Extract the (x, y) coordinate from the center of the cell holding the provided text.  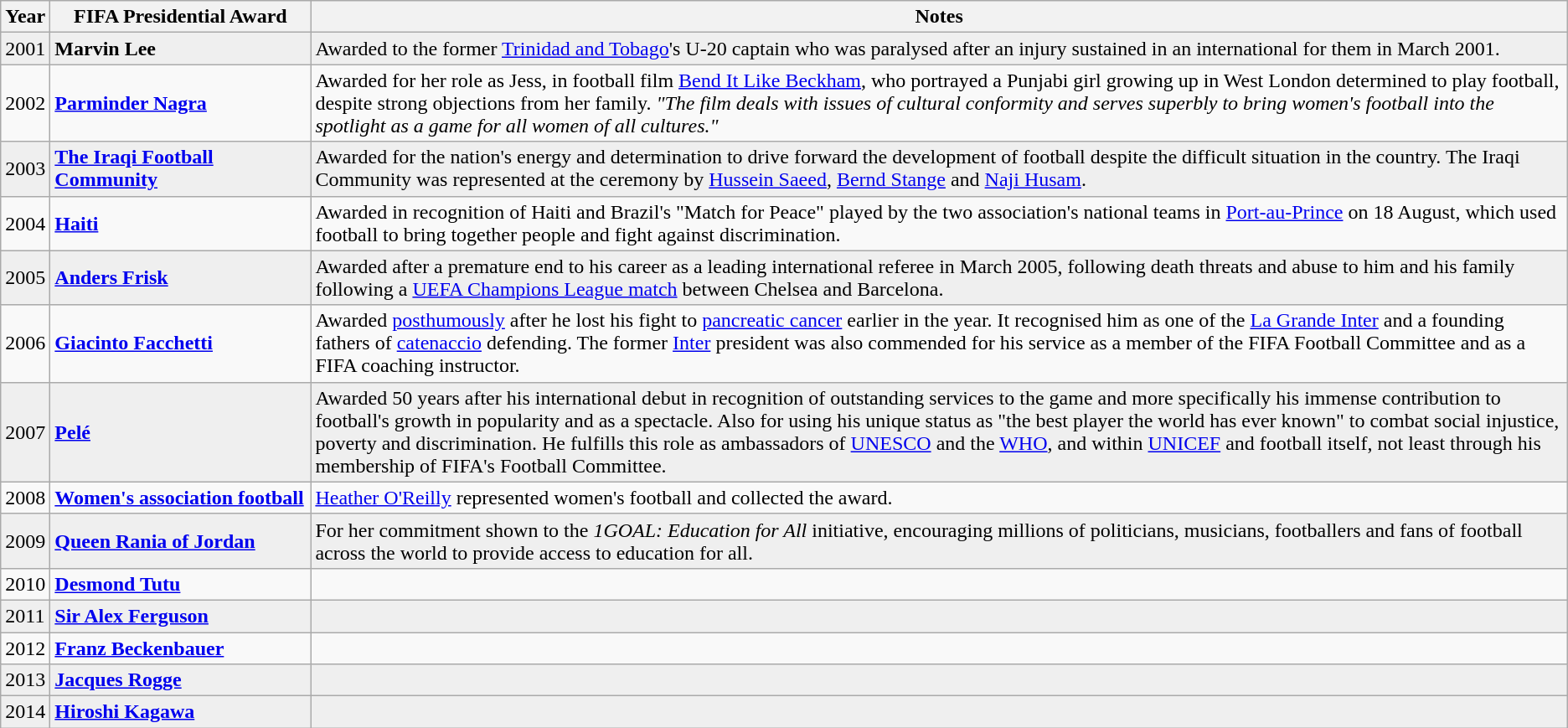
Parminder Nagra (181, 103)
Year (25, 17)
2013 (25, 680)
The Iraqi Football Community (181, 169)
Desmond Tutu (181, 584)
Notes (939, 17)
Anders Frisk (181, 278)
Marvin Lee (181, 49)
2007 (25, 432)
Queen Rania of Jordan (181, 541)
2006 (25, 343)
Giacinto Facchetti (181, 343)
2014 (25, 712)
2008 (25, 498)
2003 (25, 169)
2004 (25, 223)
2011 (25, 616)
Franz Beckenbauer (181, 648)
2001 (25, 49)
Jacques Rogge (181, 680)
2005 (25, 278)
Heather O'Reilly represented women's football and collected the award. (939, 498)
Women's association football (181, 498)
2002 (25, 103)
2012 (25, 648)
2009 (25, 541)
FIFA Presidential Award (181, 17)
Awarded to the former Trinidad and Tobago's U-20 captain who was paralysed after an injury sustained in an international for them in March 2001. (939, 49)
2010 (25, 584)
Haiti (181, 223)
Hiroshi Kagawa (181, 712)
Sir Alex Ferguson (181, 616)
Pelé (181, 432)
